Detect which cell encompasses the target text, then output its [x, y] center coordinate. 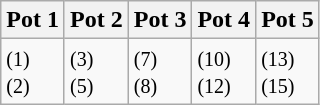
(7) (8) [160, 72]
Pot 1 [33, 20]
Pot 3 [160, 20]
Pot 4 [224, 20]
Pot 5 [288, 20]
(1) (2) [33, 72]
(13) (15) [288, 72]
Pot 2 [96, 20]
(3) (5) [96, 72]
(10) (12) [224, 72]
